Locate the cell with the specified text and output its (X, Y) center coordinate. 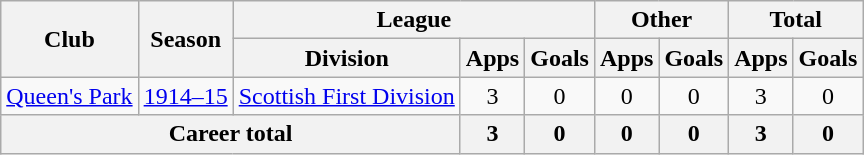
Division (346, 58)
1914–15 (186, 96)
Other (661, 20)
Club (70, 39)
Season (186, 39)
Career total (231, 134)
Scottish First Division (346, 96)
Queen's Park (70, 96)
Total (796, 20)
League (414, 20)
